Return (x, y) of the center of cell containing provided text 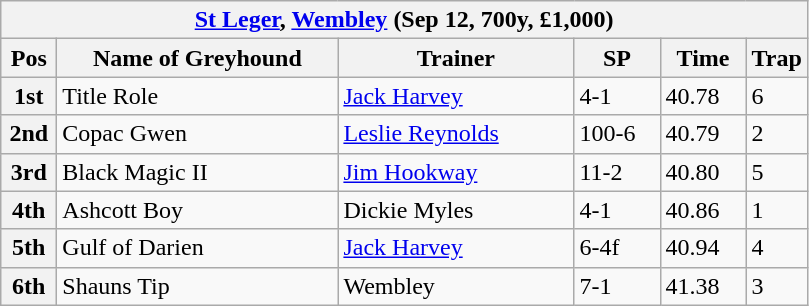
1st (29, 96)
40.78 (703, 96)
100-6 (617, 134)
2 (776, 134)
Black Magic II (198, 172)
Gulf of Darien (198, 248)
Wembley (456, 286)
7-1 (617, 286)
Pos (29, 58)
Dickie Myles (456, 210)
Shauns Tip (198, 286)
6 (776, 96)
Ashcott Boy (198, 210)
Title Role (198, 96)
3rd (29, 172)
5 (776, 172)
3 (776, 286)
6th (29, 286)
4 (776, 248)
40.94 (703, 248)
St Leger, Wembley (Sep 12, 700y, £1,000) (404, 20)
40.80 (703, 172)
41.38 (703, 286)
Copac Gwen (198, 134)
40.86 (703, 210)
Name of Greyhound (198, 58)
6-4f (617, 248)
4th (29, 210)
40.79 (703, 134)
Trainer (456, 58)
Time (703, 58)
5th (29, 248)
Leslie Reynolds (456, 134)
SP (617, 58)
1 (776, 210)
11-2 (617, 172)
Trap (776, 58)
Jim Hookway (456, 172)
2nd (29, 134)
